Determine the [x, y] coordinate at the center of the cell enclosing the given text.  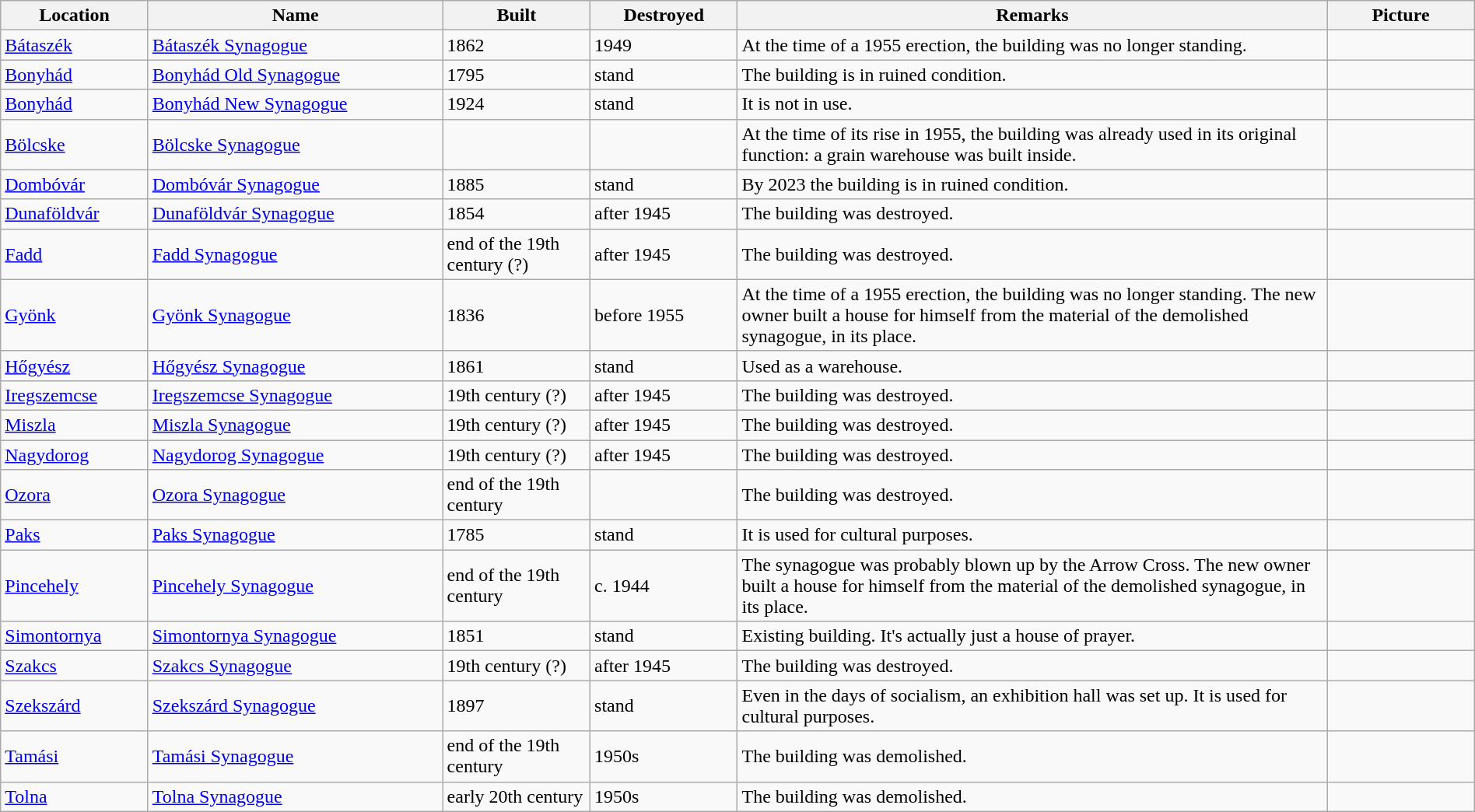
Szekszárd Synagogue [296, 706]
Pincehely [75, 586]
Tolna Synagogue [296, 796]
Paks Synagogue [296, 535]
1861 [517, 366]
1851 [517, 636]
Ozora Synagogue [296, 495]
Hőgyész Synagogue [296, 366]
Paks [75, 535]
Remarks [1032, 16]
1897 [517, 706]
Ozora [75, 495]
Bölcske [75, 145]
Bölcske Synagogue [296, 145]
before 1955 [664, 315]
1949 [664, 45]
Miszla [75, 425]
It is used for cultural purposes. [1032, 535]
Tamási Synagogue [296, 756]
Tamási [75, 756]
Iregszemcse [75, 395]
1885 [517, 184]
Simontornya [75, 636]
1836 [517, 315]
Hőgyész [75, 366]
The building is in ruined condition. [1032, 75]
Dombóvár Synagogue [296, 184]
Szekszárd [75, 706]
At the time of a 1955 erection, the building was no longer standing. [1032, 45]
1862 [517, 45]
c. 1944 [664, 586]
Dombóvár [75, 184]
Bátaszék [75, 45]
end of the 19th century (?) [517, 254]
At the time of its rise in 1955, the building was already used in its original function: a grain warehouse was built inside. [1032, 145]
1854 [517, 214]
Bonyhád New Synagogue [296, 104]
Dunaföldvár [75, 214]
Nagydorog Synagogue [296, 455]
1785 [517, 535]
Simontornya Synagogue [296, 636]
By 2023 the building is in ruined condition. [1032, 184]
Built [517, 16]
Bátaszék Synagogue [296, 45]
Miszla Synagogue [296, 425]
1924 [517, 104]
Fadd Synagogue [296, 254]
Name [296, 16]
Used as a warehouse. [1032, 366]
Pincehely Synagogue [296, 586]
Gyönk [75, 315]
Location [75, 16]
Gyönk Synagogue [296, 315]
1795 [517, 75]
Bonyhád Old Synagogue [296, 75]
Dunaföldvár Synagogue [296, 214]
Tolna [75, 796]
early 20th century [517, 796]
Fadd [75, 254]
Existing building. It's actually just a house of prayer. [1032, 636]
Destroyed [664, 16]
Iregszemcse Synagogue [296, 395]
It is not in use. [1032, 104]
Szakcs Synagogue [296, 666]
Even in the days of socialism, an exhibition hall was set up. It is used for cultural purposes. [1032, 706]
Picture [1400, 16]
Szakcs [75, 666]
Nagydorog [75, 455]
